Determine the [X, Y] coordinate at the center of the cell enclosing the given text.  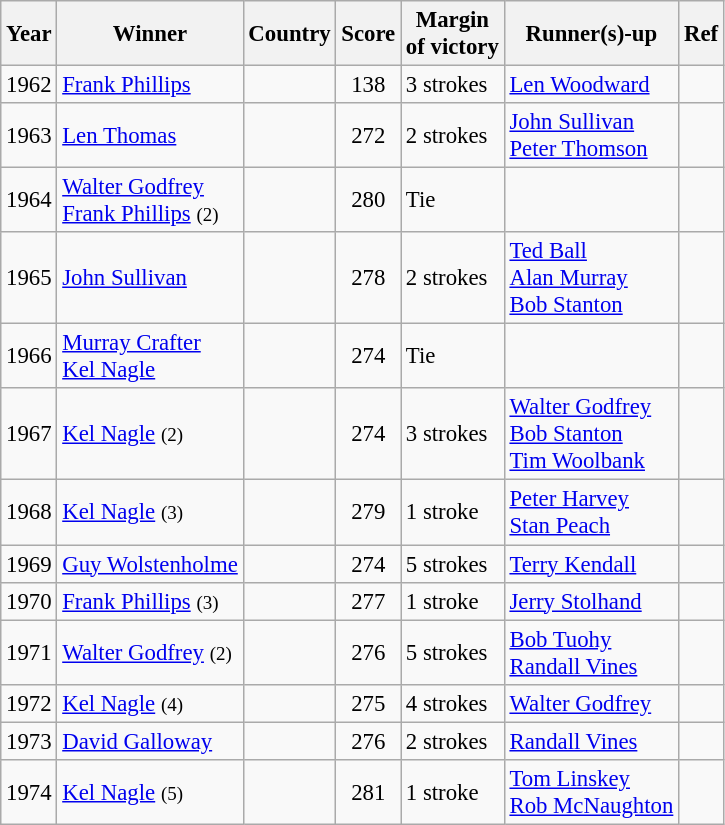
Runner(s)-up [591, 34]
279 [368, 512]
1969 [29, 564]
Kel Nagle (4) [150, 703]
Randall Vines [591, 741]
Score [368, 34]
Murray CrafterKel Nagle [150, 356]
Ref [702, 34]
Walter GodfreyFrank Phillips (2) [150, 200]
Jerry Stolhand [591, 601]
Len Woodward [591, 85]
1967 [29, 434]
278 [368, 278]
1973 [29, 741]
1966 [29, 356]
275 [368, 703]
1962 [29, 85]
David Galloway [150, 741]
1965 [29, 278]
1964 [29, 200]
Guy Wolstenholme [150, 564]
Walter Godfrey (2) [150, 652]
John Sullivan Peter Thomson [591, 136]
280 [368, 200]
Tom Linskey Rob McNaughton [591, 792]
Walter Godfrey Bob Stanton Tim Woolbank [591, 434]
277 [368, 601]
Bob Tuohy Randall Vines [591, 652]
Ted Ball Alan Murray Bob Stanton [591, 278]
Winner [150, 34]
1968 [29, 512]
Terry Kendall [591, 564]
138 [368, 85]
1972 [29, 703]
1971 [29, 652]
Frank Phillips (3) [150, 601]
Kel Nagle (2) [150, 434]
Walter Godfrey [591, 703]
Peter Harvey Stan Peach [591, 512]
1970 [29, 601]
Country [290, 34]
Kel Nagle (3) [150, 512]
281 [368, 792]
Marginof victory [453, 34]
Frank Phillips [150, 85]
John Sullivan [150, 278]
1974 [29, 792]
272 [368, 136]
Kel Nagle (5) [150, 792]
1963 [29, 136]
Len Thomas [150, 136]
4 strokes [453, 703]
Year [29, 34]
